Detect which cell encompasses the target text, then output its (x, y) center coordinate. 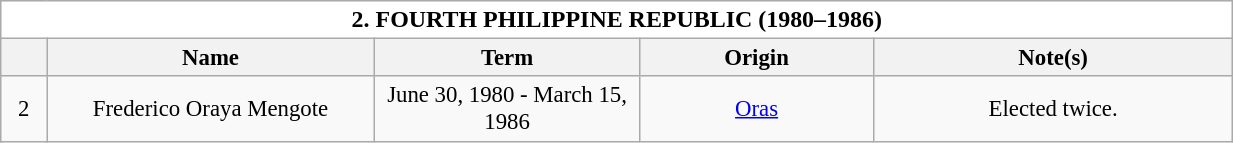
2. FOURTH PHILIPPINE REPUBLIC (1980–1986) (617, 20)
Note(s) (1054, 58)
Elected twice. (1054, 110)
Origin (757, 58)
Term (506, 58)
Oras (757, 110)
June 30, 1980 - March 15, 1986 (506, 110)
Name (211, 58)
Frederico Oraya Mengote (211, 110)
2 (24, 110)
